Return the (X, Y) coordinate for the center point of the cell that contains the specified text.  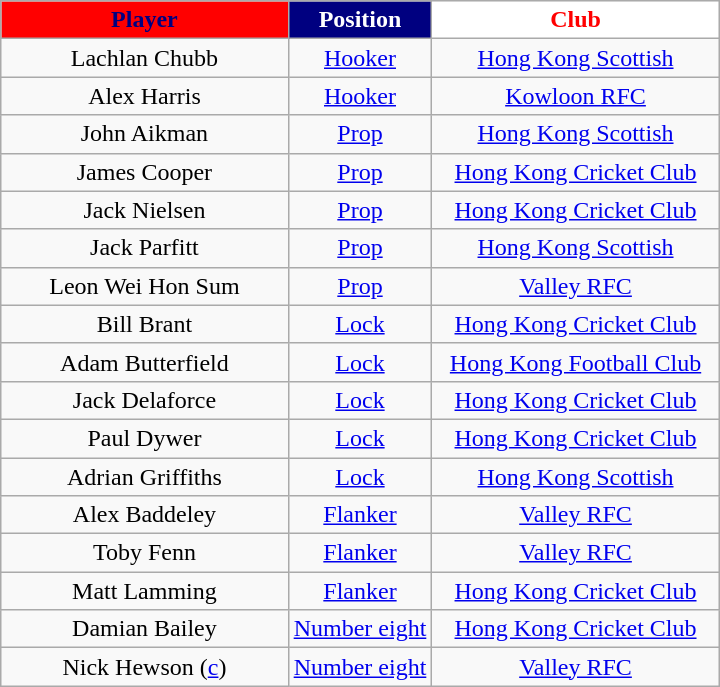
Kowloon RFC (576, 96)
Jack Delaforce (144, 400)
Nick Hewson (c) (144, 667)
Position (360, 20)
Alex Baddeley (144, 515)
Damian Bailey (144, 629)
Leon Wei Hon Sum (144, 286)
Jack Parfitt (144, 248)
Player (144, 20)
Matt Lamming (144, 591)
Adrian Griffiths (144, 477)
Jack Nielsen (144, 210)
Club (576, 20)
Toby Fenn (144, 553)
Lachlan Chubb (144, 58)
John Aikman (144, 134)
James Cooper (144, 172)
Paul Dywer (144, 438)
Bill Brant (144, 324)
Adam Butterfield (144, 362)
Alex Harris (144, 96)
Hong Kong Football Club (576, 362)
